Return the (X, Y) coordinate for the center point of the cell that contains the specified text.  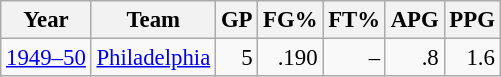
Team (153, 20)
.8 (414, 58)
FT% (354, 20)
1949–50 (46, 58)
Year (46, 20)
FG% (290, 20)
1.6 (472, 58)
.190 (290, 58)
Philadelphia (153, 58)
GP (237, 20)
PPG (472, 20)
APG (414, 20)
– (354, 58)
5 (237, 58)
